Pinpoint the cell where the given text exists, returning its [x, y] midpoint coordinate. 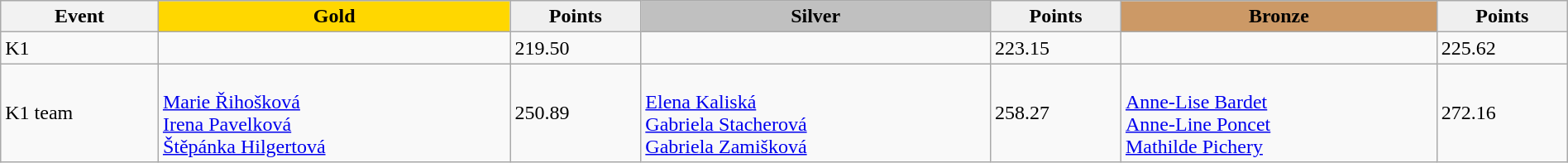
Gold [334, 17]
Event [79, 17]
K1 [79, 48]
K1 team [79, 113]
Marie ŘihoškováIrena PavelkováŠtěpánka Hilgertová [334, 113]
223.15 [1056, 48]
Bronze [1279, 17]
Elena KaliskáGabriela StacherováGabriela Zamišková [815, 113]
Silver [815, 17]
225.62 [1502, 48]
272.16 [1502, 113]
Anne-Lise BardetAnne-Line PoncetMathilde Pichery [1279, 113]
219.50 [576, 48]
258.27 [1056, 113]
250.89 [576, 113]
